Locate the cell with the specified text and output its (X, Y) center coordinate. 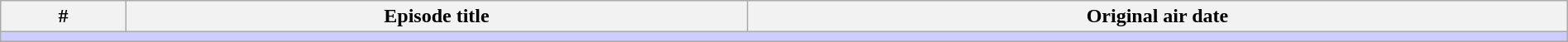
Original air date (1158, 16)
Episode title (437, 16)
# (64, 16)
